Determine the (x, y) coordinate at the center of the cell enclosing the given text.  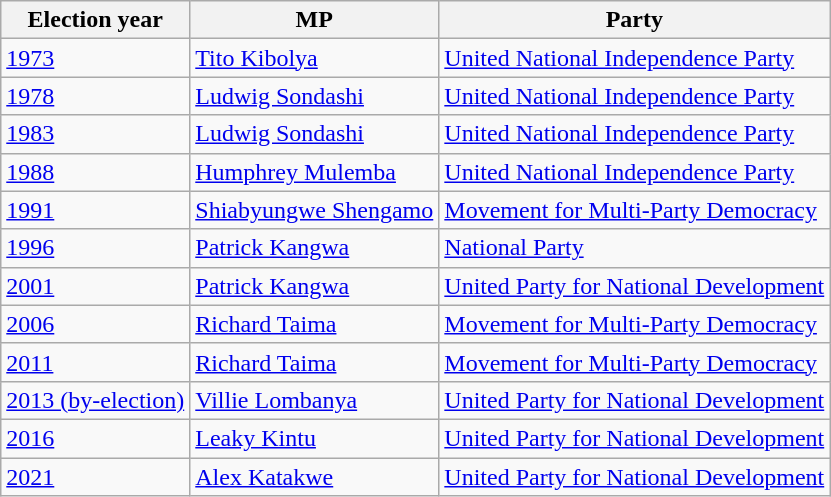
Election year (96, 20)
Party (634, 20)
1973 (96, 58)
National Party (634, 248)
MP (314, 20)
Shiabyungwe Shengamo (314, 210)
Humphrey Mulemba (314, 172)
2001 (96, 286)
Alex Katakwe (314, 477)
1988 (96, 172)
Villie Lombanya (314, 400)
2013 (by-election) (96, 400)
1991 (96, 210)
1996 (96, 248)
2006 (96, 324)
1978 (96, 96)
2011 (96, 362)
2016 (96, 438)
1983 (96, 134)
2021 (96, 477)
Leaky Kintu (314, 438)
Tito Kibolya (314, 58)
